For the text-containing cell, return its midpoint in (x, y) coordinate format. 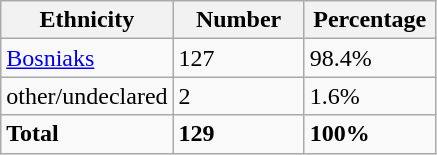
2 (238, 96)
Number (238, 20)
Bosniaks (87, 58)
Ethnicity (87, 20)
Total (87, 134)
1.6% (370, 96)
127 (238, 58)
129 (238, 134)
100% (370, 134)
Percentage (370, 20)
other/undeclared (87, 96)
98.4% (370, 58)
